Return the [X, Y] coordinate for the center point of the cell that contains the specified text.  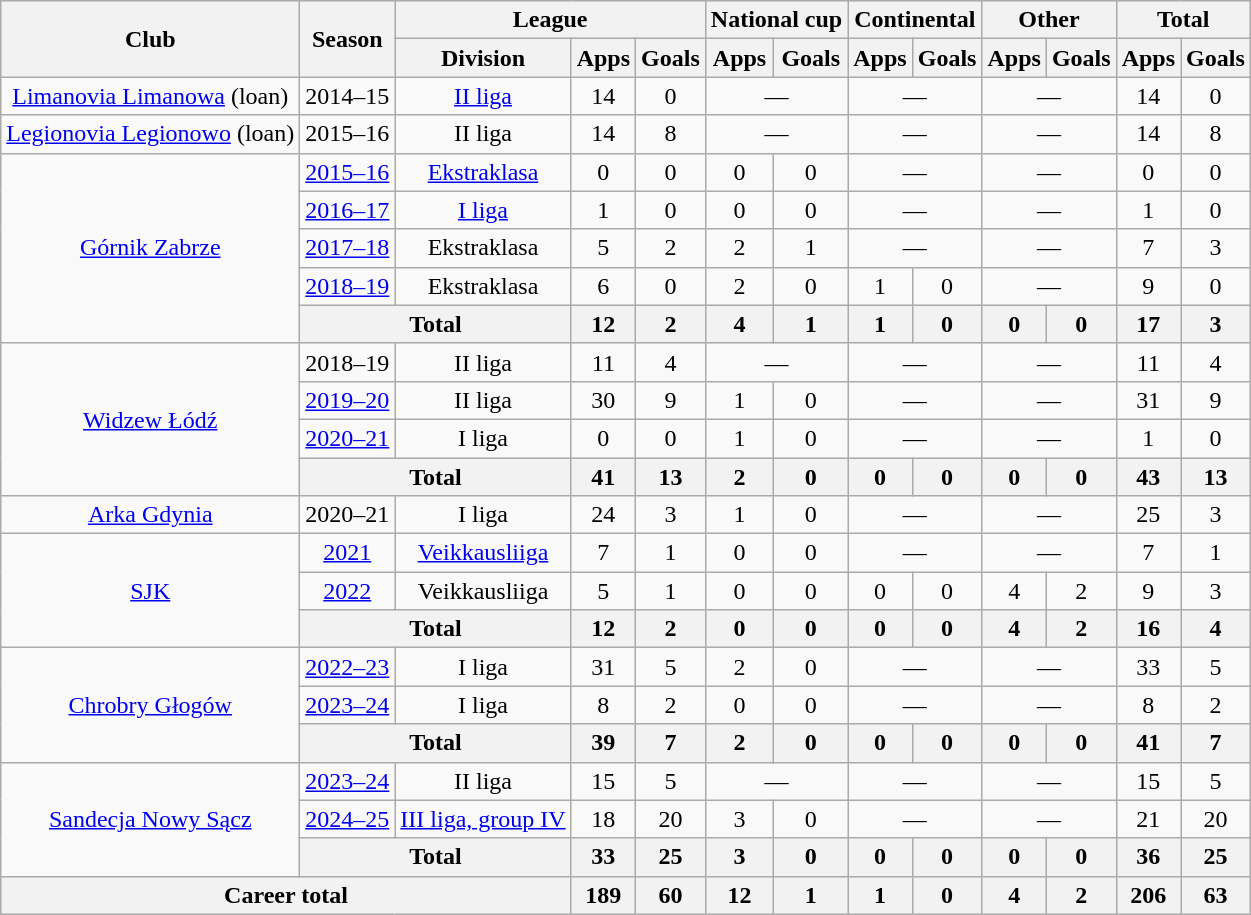
Górnik Zabrze [150, 248]
21 [1148, 819]
16 [1148, 629]
III liga, group IV [483, 819]
43 [1148, 477]
2019–20 [348, 400]
24 [603, 515]
17 [1148, 324]
Division [483, 58]
63 [1216, 895]
2024–25 [348, 819]
39 [603, 743]
Career total [286, 895]
Other [1049, 20]
2022 [348, 591]
National cup [776, 20]
6 [603, 286]
36 [1148, 857]
Continental [915, 20]
Widzew Łódź [150, 419]
Club [150, 39]
2022–23 [348, 667]
206 [1148, 895]
2017–18 [348, 248]
SJK [150, 591]
18 [603, 819]
Arka Gdynia [150, 515]
60 [671, 895]
Sandecja Nowy Sącz [150, 819]
Season [348, 39]
2021 [348, 553]
League [550, 20]
2014–15 [348, 96]
Limanovia Limanowa (loan) [150, 96]
189 [603, 895]
Chrobry Głogów [150, 705]
Legionovia Legionowo (loan) [150, 134]
2016–17 [348, 210]
30 [603, 400]
